From the cell containing the given text, extract its center point as [X, Y] coordinate. 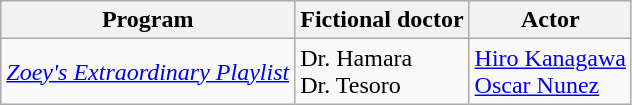
Program [148, 20]
Hiro KanagawaOscar Nunez [550, 72]
Zoey's Extraordinary Playlist [148, 72]
Dr. HamaraDr. Tesoro [382, 72]
Fictional doctor [382, 20]
Actor [550, 20]
